Identify which cell holds the provided text, then report its [X, Y] central coordinate. 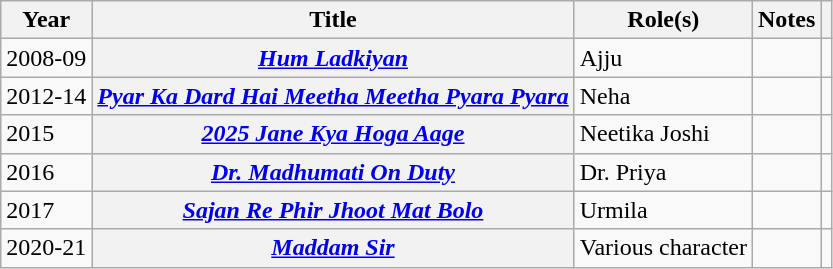
Title [333, 20]
Role(s) [663, 20]
Hum Ladkiyan [333, 58]
Various character [663, 248]
Pyar Ka Dard Hai Meetha Meetha Pyara Pyara [333, 96]
Dr. Priya [663, 172]
Year [46, 20]
2015 [46, 134]
2016 [46, 172]
Ajju [663, 58]
2025 Jane Kya Hoga Aage [333, 134]
2020-21 [46, 248]
Neetika Joshi [663, 134]
2017 [46, 210]
Neha [663, 96]
2008-09 [46, 58]
Urmila [663, 210]
Sajan Re Phir Jhoot Mat Bolo [333, 210]
Notes [786, 20]
Maddam Sir [333, 248]
Dr. Madhumati On Duty [333, 172]
2012-14 [46, 96]
